Search for the cell housing the specified text and yield its [X, Y] center coordinate. 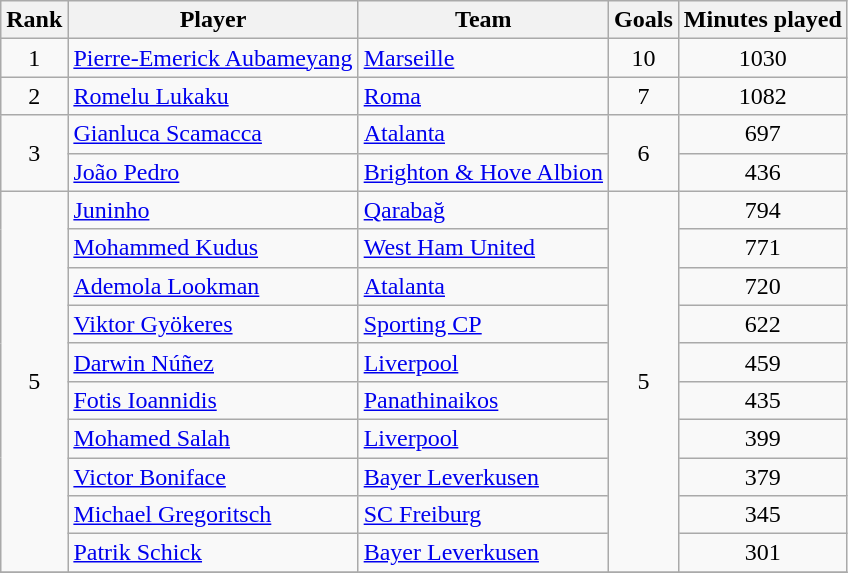
Mohammed Kudus [213, 248]
459 [762, 362]
Minutes played [762, 20]
771 [762, 248]
Roma [483, 96]
Viktor Gyökeres [213, 324]
Marseille [483, 58]
794 [762, 210]
Panathinaikos [483, 400]
Juninho [213, 210]
Patrik Schick [213, 553]
João Pedro [213, 172]
7 [644, 96]
Rank [34, 20]
301 [762, 553]
Team [483, 20]
Ademola Lookman [213, 286]
West Ham United [483, 248]
2 [34, 96]
1 [34, 58]
697 [762, 134]
Pierre-Emerick Aubameyang [213, 58]
1030 [762, 58]
Player [213, 20]
Goals [644, 20]
435 [762, 400]
Gianluca Scamacca [213, 134]
379 [762, 477]
Fotis Ioannidis [213, 400]
6 [644, 153]
Romelu Lukaku [213, 96]
Victor Boniface [213, 477]
10 [644, 58]
Mohamed Salah [213, 438]
1082 [762, 96]
399 [762, 438]
720 [762, 286]
Brighton & Hove Albion [483, 172]
SC Freiburg [483, 515]
Michael Gregoritsch [213, 515]
436 [762, 172]
3 [34, 153]
345 [762, 515]
Darwin Núñez [213, 362]
Qarabağ [483, 210]
Sporting CP [483, 324]
622 [762, 324]
